Locate the cell with the specified text and output its [X, Y] center coordinate. 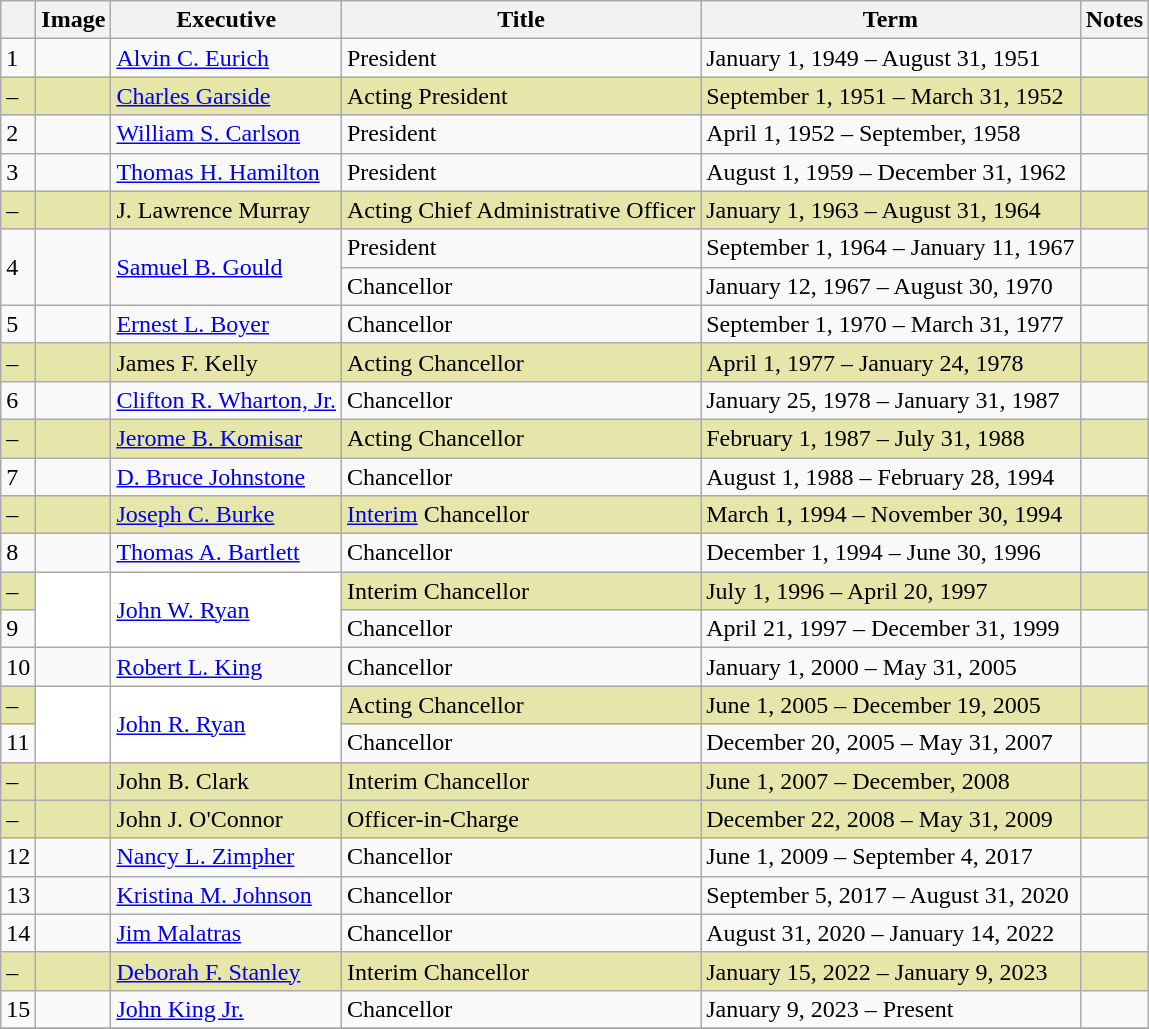
January 15, 2022 – January 9, 2023 [890, 971]
September 5, 2017 – August 31, 2020 [890, 895]
Image [74, 20]
Jerome B. Komisar [226, 438]
12 [18, 857]
13 [18, 895]
September 1, 1970 – March 31, 1977 [890, 324]
5 [18, 324]
11 [18, 743]
2 [18, 134]
January 9, 2023 – Present [890, 1009]
John King Jr. [226, 1009]
D. Bruce Johnstone [226, 477]
Acting President [520, 96]
December 22, 2008 – May 31, 2009 [890, 819]
July 1, 1996 – April 20, 1997 [890, 591]
3 [18, 172]
Thomas H. Hamilton [226, 172]
Officer-in-Charge [520, 819]
February 1, 1987 – July 31, 1988 [890, 438]
Thomas A. Bartlett [226, 553]
Jim Malatras [226, 933]
April 1, 1952 – September, 1958 [890, 134]
Deborah F. Stanley [226, 971]
John B. Clark [226, 781]
April 1, 1977 – January 24, 1978 [890, 362]
Robert L. King [226, 667]
January 1, 1963 – August 31, 1964 [890, 210]
December 20, 2005 – May 31, 2007 [890, 743]
August 1, 1988 – February 28, 1994 [890, 477]
James F. Kelly [226, 362]
August 31, 2020 – January 14, 2022 [890, 933]
7 [18, 477]
Joseph C. Burke [226, 515]
June 1, 2007 – December, 2008 [890, 781]
January 1, 1949 – August 31, 1951 [890, 58]
August 1, 1959 – December 31, 1962 [890, 172]
September 1, 1951 – March 31, 1952 [890, 96]
Ernest L. Boyer [226, 324]
4 [18, 267]
8 [18, 553]
Executive [226, 20]
January 1, 2000 – May 31, 2005 [890, 667]
14 [18, 933]
John R. Ryan [226, 724]
Notes [1114, 20]
January 12, 1967 – August 30, 1970 [890, 286]
15 [18, 1009]
April 21, 1997 – December 31, 1999 [890, 629]
9 [18, 629]
1 [18, 58]
December 1, 1994 – June 30, 1996 [890, 553]
March 1, 1994 – November 30, 1994 [890, 515]
Charles Garside [226, 96]
Clifton R. Wharton, Jr. [226, 400]
Samuel B. Gould [226, 267]
January 25, 1978 – January 31, 1987 [890, 400]
Title [520, 20]
John W. Ryan [226, 610]
John J. O'Connor [226, 819]
Term [890, 20]
J. Lawrence Murray [226, 210]
Acting Chief Administrative Officer [520, 210]
June 1, 2005 – December 19, 2005 [890, 705]
Alvin C. Eurich [226, 58]
10 [18, 667]
Nancy L. Zimpher [226, 857]
June 1, 2009 – September 4, 2017 [890, 857]
Kristina M. Johnson [226, 895]
6 [18, 400]
William S. Carlson [226, 134]
September 1, 1964 – January 11, 1967 [890, 248]
